Determine the [X, Y] coordinate at the center of the cell enclosing the given text.  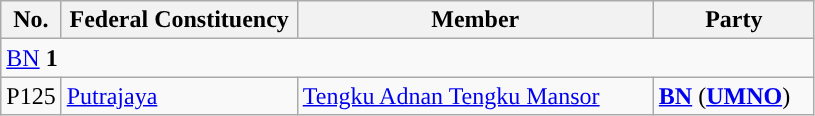
Tengku Adnan Tengku Mansor [475, 96]
Putrajaya [179, 96]
Member [475, 20]
P125 [31, 96]
No. [31, 20]
Federal Constituency [179, 20]
BN (UMNO) [734, 96]
Party [734, 20]
BN 1 [408, 58]
